Pinpoint the cell where the given text exists, returning its [X, Y] midpoint coordinate. 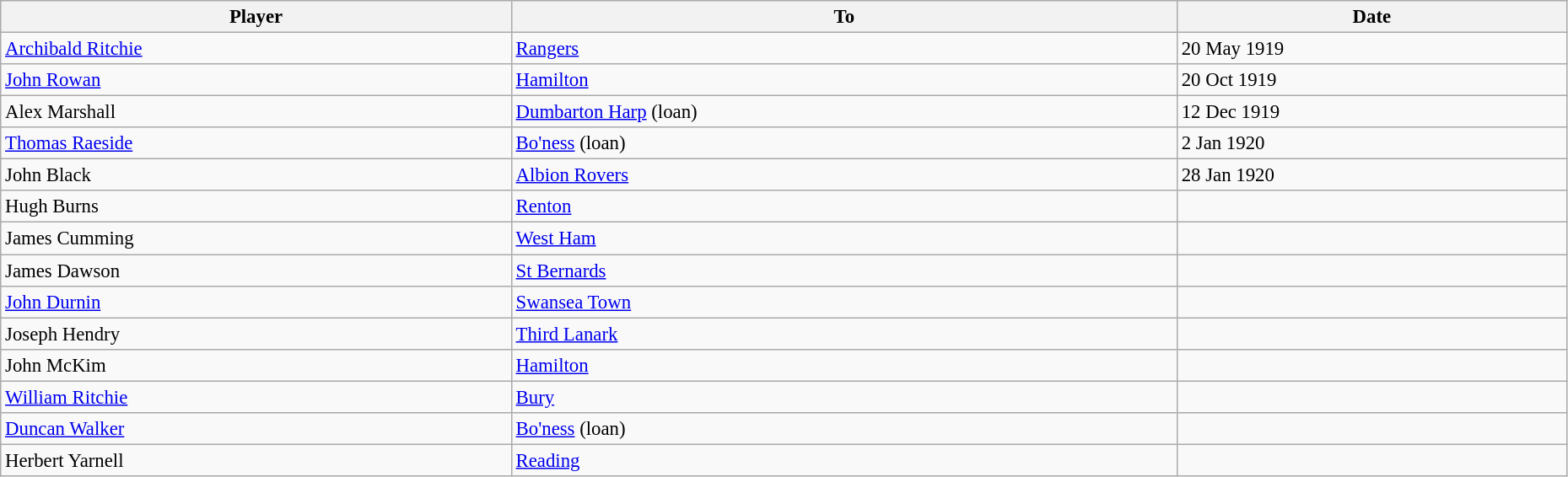
Rangers [843, 49]
Dumbarton Harp (loan) [843, 112]
West Ham [843, 238]
Herbert Yarnell [256, 460]
Swansea Town [843, 302]
Player [256, 17]
12 Dec 1919 [1371, 112]
Albion Rovers [843, 175]
William Ritchie [256, 397]
John Rowan [256, 80]
Thomas Raeside [256, 143]
John Black [256, 175]
Joseph Hendry [256, 334]
John McKim [256, 365]
20 Oct 1919 [1371, 80]
Hugh Burns [256, 206]
Archibald Ritchie [256, 49]
John Durnin [256, 302]
Alex Marshall [256, 112]
20 May 1919 [1371, 49]
28 Jan 1920 [1371, 175]
Reading [843, 460]
Renton [843, 206]
James Dawson [256, 271]
2 Jan 1920 [1371, 143]
Bury [843, 397]
James Cumming [256, 238]
St Bernards [843, 271]
To [843, 17]
Duncan Walker [256, 429]
Date [1371, 17]
Third Lanark [843, 334]
